For the text-containing cell, return its midpoint in (X, Y) coordinate format. 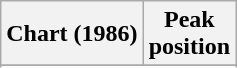
Peakposition (189, 34)
Chart (1986) (72, 34)
